Capture the cell that displays the provided text and extract its [X, Y] central coordinate. 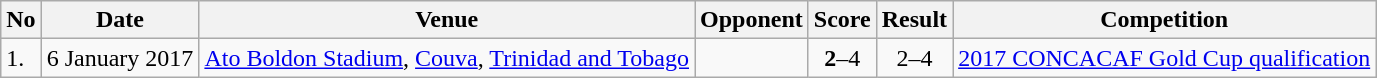
Competition [1164, 20]
No [21, 20]
Venue [447, 20]
2017 CONCACAF Gold Cup qualification [1164, 58]
Result [914, 20]
1. [21, 58]
Score [842, 20]
Ato Boldon Stadium, Couva, Trinidad and Tobago [447, 58]
6 January 2017 [120, 58]
Date [120, 20]
Opponent [752, 20]
